Provide the (X, Y) coordinate of the cell's center where the given text is located.  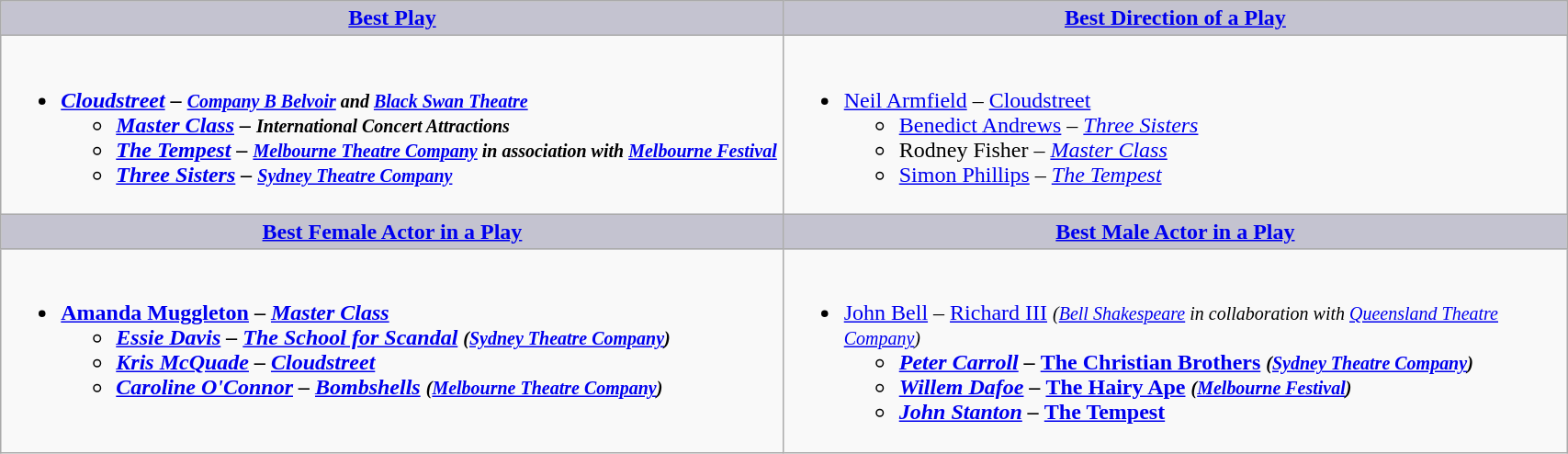
Best Male Actor in a Play (1175, 232)
Neil Armfield – CloudstreetBenedict Andrews – Three SistersRodney Fisher – Master ClassSimon Phillips – The Tempest (1175, 125)
Best Play (392, 18)
Best Female Actor in a Play (392, 232)
Best Direction of a Play (1175, 18)
